Identify which cell holds the provided text, then report its (x, y) central coordinate. 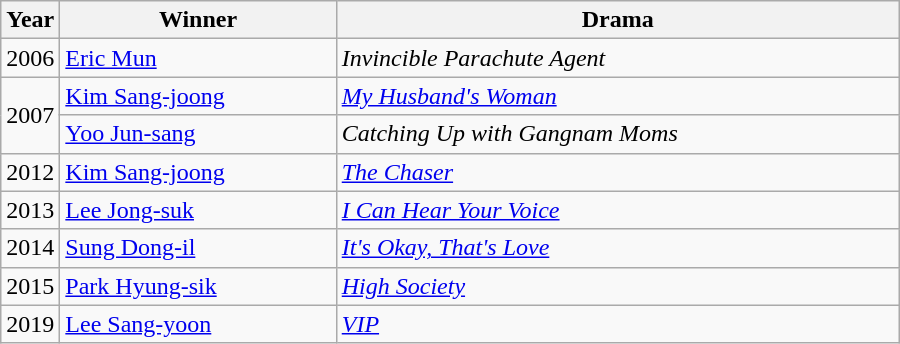
I Can Hear Your Voice (618, 210)
2019 (30, 324)
Drama (618, 20)
My Husband's Woman (618, 96)
2014 (30, 248)
Invincible Parachute Agent (618, 58)
2007 (30, 115)
Yoo Jun-sang (198, 134)
Sung Dong-il (198, 248)
Year (30, 20)
Eric Mun (198, 58)
The Chaser (618, 172)
2012 (30, 172)
2015 (30, 286)
2006 (30, 58)
Catching Up with Gangnam Moms (618, 134)
Lee Sang-yoon (198, 324)
High Society (618, 286)
Winner (198, 20)
Park Hyung-sik (198, 286)
2013 (30, 210)
Lee Jong-suk (198, 210)
VIP (618, 324)
It's Okay, That's Love (618, 248)
